Provide the (x, y) coordinate of the cell's center where the given text is located.  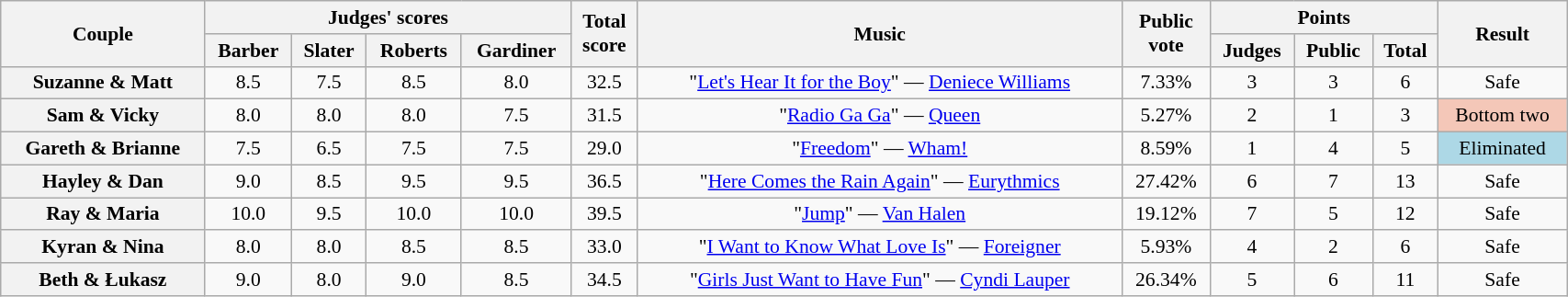
11 (1405, 280)
Points (1324, 17)
"Freedom" — Wham! (880, 149)
Barber (248, 51)
6.5 (329, 149)
"Radio Ga Ga" — Queen (880, 116)
Publicvote (1167, 33)
7.33% (1167, 83)
Bottom two (1502, 116)
Result (1502, 33)
39.5 (604, 214)
"Here Comes the Rain Again" — Eurythmics (880, 181)
19.12% (1167, 214)
13 (1405, 181)
Gardiner (516, 51)
Gareth & Brianne (103, 149)
Slater (329, 51)
Beth & Łukasz (103, 280)
Judges' scores (388, 17)
26.34% (1167, 280)
33.0 (604, 247)
"Let's Hear It for the Boy" — Deniece Williams (880, 83)
Public (1334, 51)
"Girls Just Want to Have Fun" — Cyndi Lauper (880, 280)
Sam & Vicky (103, 116)
Ray & Maria (103, 214)
Couple (103, 33)
32.5 (604, 83)
8.59% (1167, 149)
29.0 (604, 149)
Roberts (413, 51)
5.27% (1167, 116)
Hayley & Dan (103, 181)
Totalscore (604, 33)
34.5 (604, 280)
Music (880, 33)
Eliminated (1502, 149)
"Jump" — Van Halen (880, 214)
36.5 (604, 181)
"I Want to Know What Love Is" — Foreigner (880, 247)
31.5 (604, 116)
27.42% (1167, 181)
5.93% (1167, 247)
Total (1405, 51)
12 (1405, 214)
Suzanne & Matt (103, 83)
Kyran & Nina (103, 247)
Judges (1252, 51)
